Extract the [x, y] coordinate from the center of the cell holding the provided text.  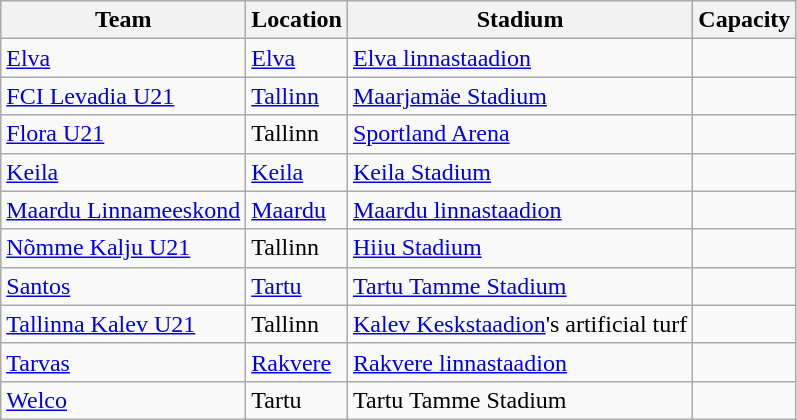
Stadium [520, 20]
Maardu [297, 210]
Team [124, 20]
Hiiu Stadium [520, 248]
FCI Levadia U21 [124, 96]
Elva linnastaadion [520, 58]
Rakvere [297, 362]
Maardu Linnameeskond [124, 210]
Location [297, 20]
Rakvere linnastaadion [520, 362]
Tallinna Kalev U21 [124, 324]
Sportland Arena [520, 134]
Maarjamäe Stadium [520, 96]
Kalev Keskstaadion's artificial turf [520, 324]
Nõmme Kalju U21 [124, 248]
Tarvas [124, 362]
Keila Stadium [520, 172]
Welco [124, 400]
Flora U21 [124, 134]
Maardu linnastaadion [520, 210]
Capacity [744, 20]
Santos [124, 286]
